Output the [x, y] coordinate of the center of the cell containing the given text.  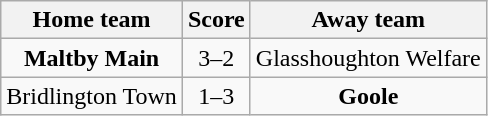
Bridlington Town [92, 96]
Goole [368, 96]
3–2 [216, 58]
Maltby Main [92, 58]
Home team [92, 20]
Score [216, 20]
1–3 [216, 96]
Away team [368, 20]
Glasshoughton Welfare [368, 58]
